Locate the cell with the specified text and output its [x, y] center coordinate. 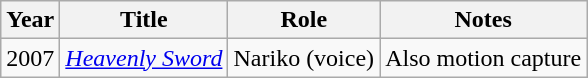
Notes [484, 20]
Heavenly Sword [144, 58]
Year [30, 20]
Title [144, 20]
2007 [30, 58]
Role [304, 20]
Also motion capture [484, 58]
Nariko (voice) [304, 58]
